From the cell containing the given text, extract its center point as (x, y) coordinate. 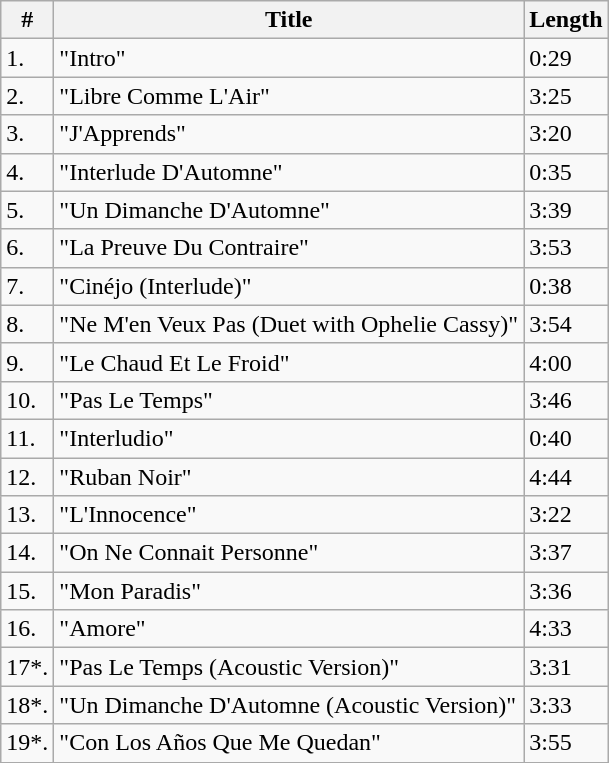
"Le Chaud Et Le Froid" (289, 362)
19*. (28, 743)
"On Ne Connait Personne" (289, 553)
3:36 (566, 591)
"Mon Paradis" (289, 591)
3:53 (566, 248)
3:46 (566, 400)
"Un Dimanche D'Automne (Acoustic Version)" (289, 705)
16. (28, 629)
"L'Innocence" (289, 515)
0:35 (566, 172)
14. (28, 553)
"Interludio" (289, 438)
# (28, 20)
3:33 (566, 705)
8. (28, 324)
3:25 (566, 96)
"Cinéjo (Interlude)" (289, 286)
4:00 (566, 362)
3:31 (566, 667)
9. (28, 362)
Title (289, 20)
"Libre Comme L'Air" (289, 96)
"Amore" (289, 629)
"Pas Le Temps (Acoustic Version)" (289, 667)
7. (28, 286)
6. (28, 248)
"Ruban Noir" (289, 477)
"La Preuve Du Contraire" (289, 248)
1. (28, 58)
0:38 (566, 286)
3:20 (566, 134)
4:33 (566, 629)
4. (28, 172)
12. (28, 477)
4:44 (566, 477)
5. (28, 210)
"Pas Le Temps" (289, 400)
3:55 (566, 743)
3:39 (566, 210)
18*. (28, 705)
3:22 (566, 515)
3:54 (566, 324)
"J'Apprends" (289, 134)
17*. (28, 667)
11. (28, 438)
13. (28, 515)
0:29 (566, 58)
2. (28, 96)
"Con Los Años Que Me Quedan" (289, 743)
10. (28, 400)
Length (566, 20)
"Intro" (289, 58)
"Interlude D'Automne" (289, 172)
"Ne M'en Veux Pas (Duet with Ophelie Cassy)" (289, 324)
0:40 (566, 438)
3. (28, 134)
15. (28, 591)
"Un Dimanche D'Automne" (289, 210)
3:37 (566, 553)
